Detect which cell encompasses the target text, then output its [x, y] center coordinate. 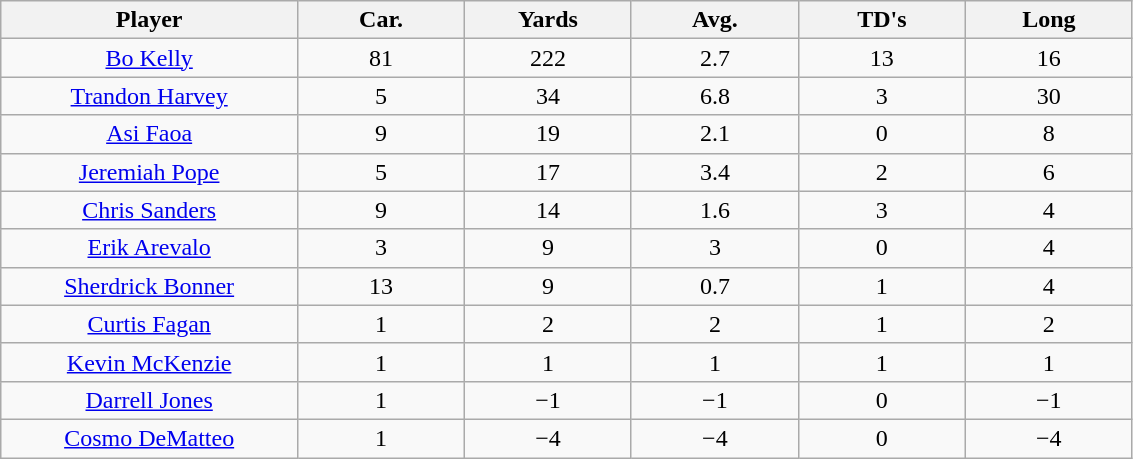
Sherdrick Bonner [150, 286]
17 [548, 172]
34 [548, 96]
Kevin McKenzie [150, 362]
Player [150, 20]
Cosmo DeMatteo [150, 438]
Car. [382, 20]
TD's [882, 20]
Yards [548, 20]
Curtis Fagan [150, 324]
Jeremiah Pope [150, 172]
Avg. [714, 20]
3.4 [714, 172]
30 [1048, 96]
2.1 [714, 134]
222 [548, 58]
Bo Kelly [150, 58]
6 [1048, 172]
16 [1048, 58]
2.7 [714, 58]
Erik Arevalo [150, 248]
14 [548, 210]
8 [1048, 134]
0.7 [714, 286]
6.8 [714, 96]
Asi Faoa [150, 134]
19 [548, 134]
Trandon Harvey [150, 96]
Chris Sanders [150, 210]
1.6 [714, 210]
Darrell Jones [150, 400]
Long [1048, 20]
81 [382, 58]
